Find where the given text appears and provide that cell's center as [X, Y] coordinate. 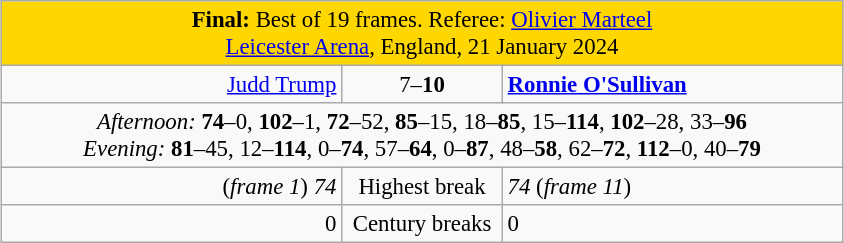
Highest break [422, 187]
(frame 1) 74 [172, 187]
Ronnie O'Sullivan [672, 85]
Judd Trump [172, 85]
Afternoon: 74–0, 102–1, 72–52, 85–15, 18–85, 15–114, 102–28, 33–96Evening: 81–45, 12–114, 0–74, 57–64, 0–87, 48–58, 62–72, 112–0, 40–79 [422, 136]
Century breaks [422, 224]
7–10 [422, 85]
74 (frame 11) [672, 187]
Final: Best of 19 frames. Referee: Olivier MarteelLeicester Arena, England, 21 January 2024 [422, 34]
